Output the (X, Y) coordinate of the center of the cell containing the given text.  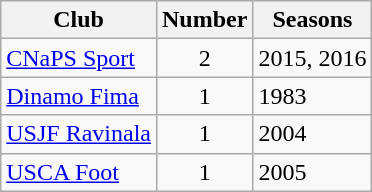
USJF Ravinala (79, 134)
Number (204, 20)
2004 (312, 134)
Dinamo Fima (79, 96)
2 (204, 58)
2005 (312, 172)
Club (79, 20)
USCA Foot (79, 172)
Seasons (312, 20)
2015, 2016 (312, 58)
1983 (312, 96)
CNaPS Sport (79, 58)
